Return (X, Y) of the center of cell containing provided text 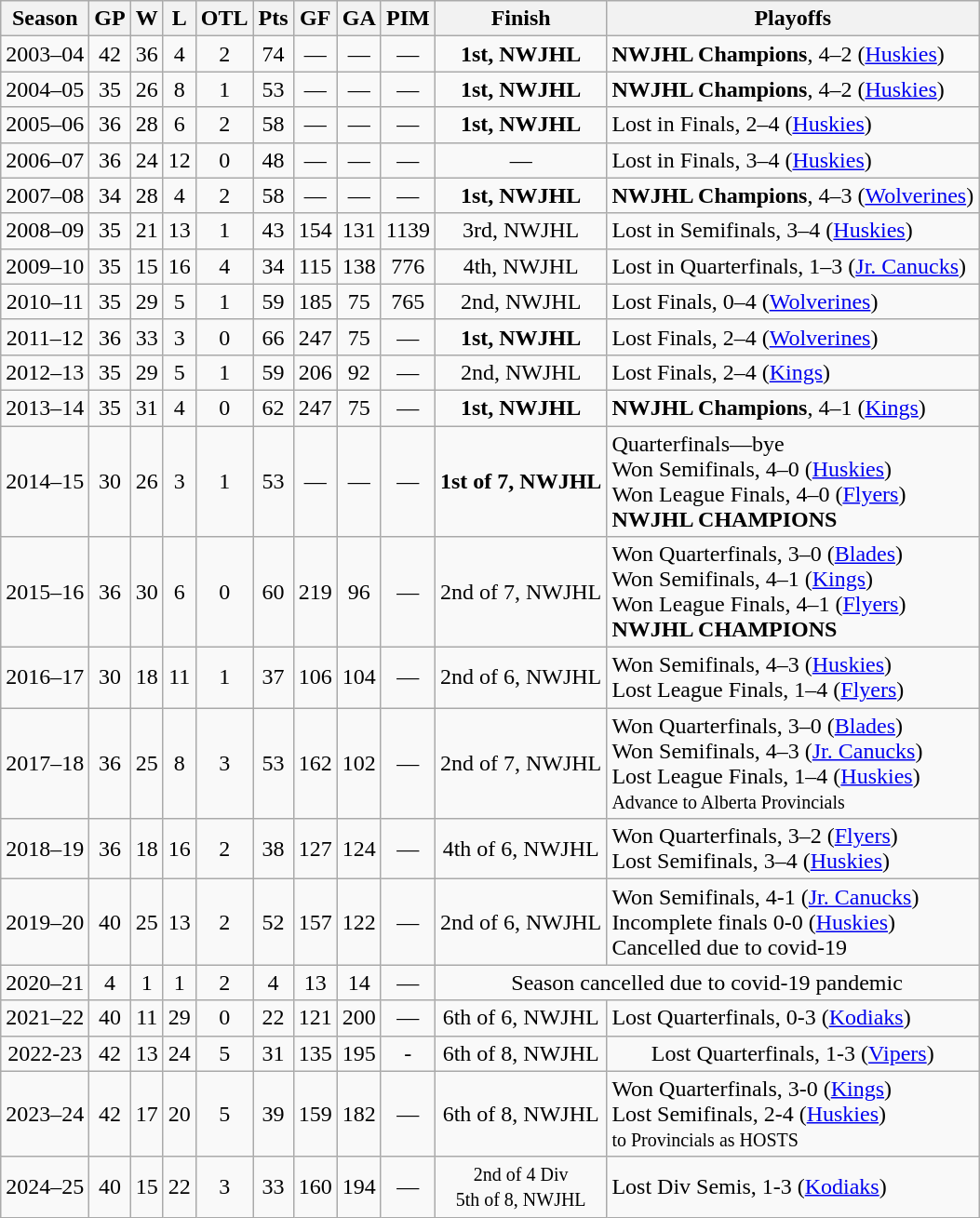
Lost Quarterfinals, 1-3 (Vipers) (793, 1053)
NWJHL Champions, 4–3 (Wolverines) (793, 195)
52 (274, 922)
138 (359, 266)
2010–11 (45, 301)
Lost Div Semis, 1-3 (Kodiaks) (793, 1187)
2016–17 (45, 677)
127 (315, 849)
765 (408, 301)
2014–15 (45, 482)
38 (274, 849)
131 (359, 231)
96 (359, 592)
122 (359, 922)
Won Semifinals, 4-1 (Jr. Canucks)Incomplete finals 0-0 (Huskies)Cancelled due to covid-19 (793, 922)
Won Quarterfinals, 3–0 (Blades)Won Semifinals, 4–1 (Kings)Won League Finals, 4–1 (Flyers)NWJHL CHAMPIONS (793, 592)
2nd of 4 Div5th of 8, NWJHL (520, 1187)
1139 (408, 231)
115 (315, 266)
Season cancelled due to covid-19 pandemic (706, 983)
2013–14 (45, 408)
Won Semifinals, 4–3 (Huskies)Lost League Finals, 1–4 (Flyers) (793, 677)
20 (179, 1114)
Finish (520, 19)
48 (274, 160)
- (408, 1053)
3rd, NWJHL (520, 231)
OTL (224, 19)
194 (359, 1187)
Won Quarterfinals, 3–0 (Blades)Won Semifinals, 4–3 (Jr. Canucks)Lost League Finals, 1–4 (Huskies)Advance to Alberta Provincials (793, 763)
Season (45, 19)
2011–12 (45, 337)
NWJHL Champions, 4–1 (Kings) (793, 408)
Lost Finals, 0–4 (Wolverines) (793, 301)
2017–18 (45, 763)
2009–10 (45, 266)
219 (315, 592)
21 (147, 231)
Pts (274, 19)
74 (274, 54)
17 (147, 1114)
2004–05 (45, 89)
106 (315, 677)
182 (359, 1114)
157 (315, 922)
Lost in Finals, 3–4 (Huskies) (793, 160)
Lost in Finals, 2–4 (Huskies) (793, 125)
2018–19 (45, 849)
1st of 7, NWJHL (520, 482)
4th of 6, NWJHL (520, 849)
Lost in Semifinals, 3–4 (Huskies) (793, 231)
Lost Quarterfinals, 0-3 (Kodiaks) (793, 1018)
195 (359, 1053)
W (147, 19)
L (179, 19)
2005–06 (45, 125)
2024–25 (45, 1187)
Won Quarterfinals, 3-0 (Kings)Lost Semifinals, 2-4 (Huskies)to Provincials as HOSTS (793, 1114)
Won Quarterfinals, 3–2 (Flyers)Lost Semifinals, 3–4 (Huskies) (793, 849)
154 (315, 231)
6th of 6, NWJHL (520, 1018)
104 (359, 677)
GP (110, 19)
2012–13 (45, 372)
124 (359, 849)
2022-23 (45, 1053)
2003–04 (45, 54)
Playoffs (793, 19)
Lost in Quarterfinals, 1–3 (Jr. Canucks) (793, 266)
159 (315, 1114)
2015–16 (45, 592)
60 (274, 592)
185 (315, 301)
GF (315, 19)
121 (315, 1018)
4th, NWJHL (520, 266)
GA (359, 19)
43 (274, 231)
162 (315, 763)
2008–09 (45, 231)
135 (315, 1053)
2019–20 (45, 922)
66 (274, 337)
39 (274, 1114)
62 (274, 408)
12 (179, 160)
206 (315, 372)
102 (359, 763)
2020–21 (45, 983)
200 (359, 1018)
14 (359, 983)
Lost Finals, 2–4 (Kings) (793, 372)
37 (274, 677)
776 (408, 266)
160 (315, 1187)
Quarterfinals—byeWon Semifinals, 4–0 (Huskies)Won League Finals, 4–0 (Flyers)NWJHL CHAMPIONS (793, 482)
2007–08 (45, 195)
Lost Finals, 2–4 (Wolverines) (793, 337)
2006–07 (45, 160)
PIM (408, 19)
2023–24 (45, 1114)
2021–22 (45, 1018)
92 (359, 372)
